Locate the cell with the specified text and output its (x, y) center coordinate. 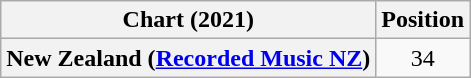
New Zealand (Recorded Music NZ) (188, 58)
Chart (2021) (188, 20)
34 (423, 58)
Position (423, 20)
